Detect which cell encompasses the target text, then output its (X, Y) center coordinate. 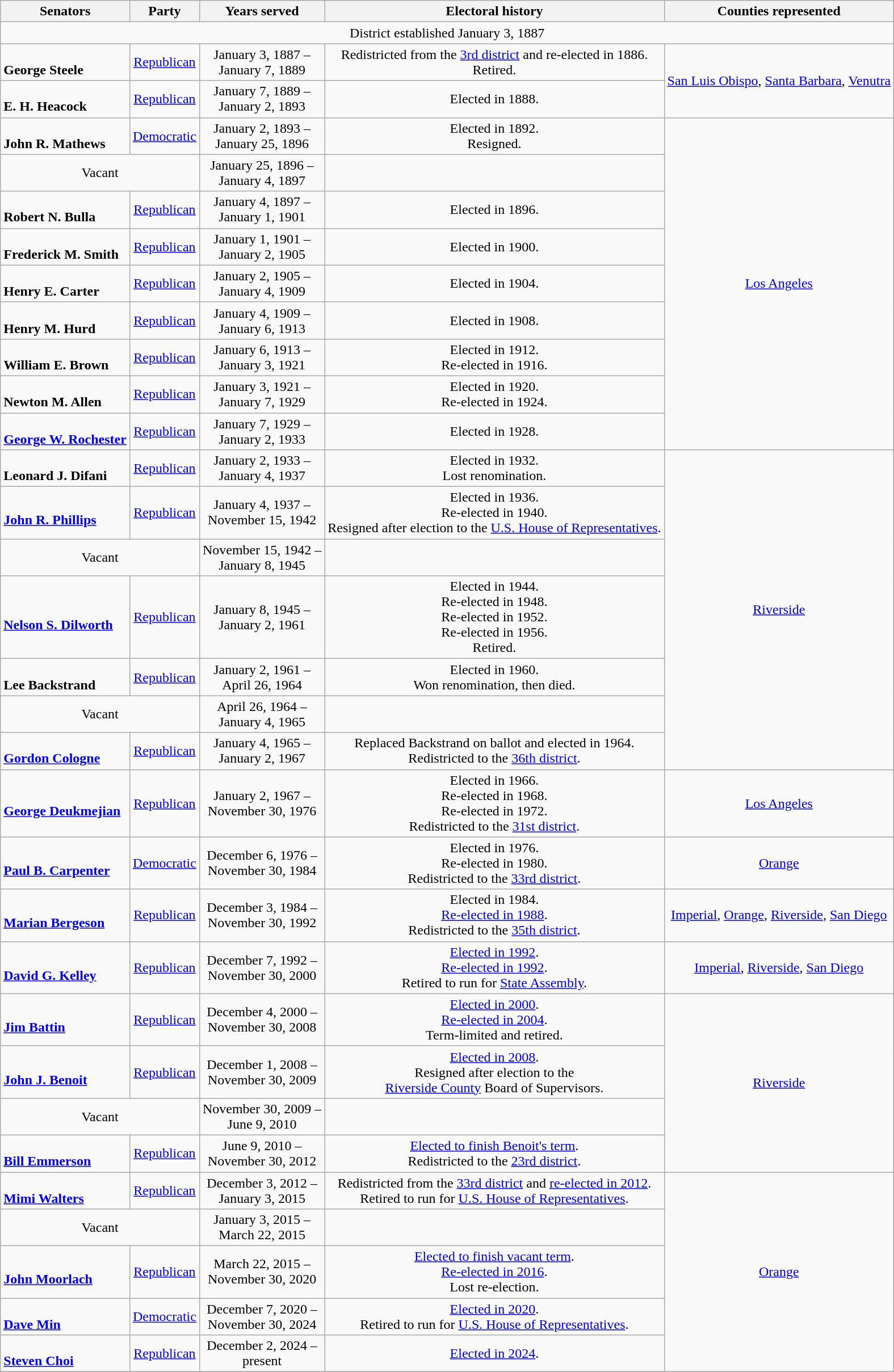
January 1, 1901 – January 2, 1905 (262, 246)
January 4, 1909 – January 6, 1913 (262, 320)
December 7, 2020 – November 30, 2024 (262, 1316)
Elected in 1944. Re-elected in 1948. Re-elected in 1952. Re-elected in 1956. Retired. (494, 617)
Redistricted from the 3rd district and re-elected in 1886. Retired. (494, 62)
Imperial, Orange, Riverside, San Diego (779, 915)
Replaced Backstrand on ballot and elected in 1964. Redistricted to the 36th district. (494, 751)
December 1, 2008 – November 30, 2009 (262, 1072)
E. H. Heacock (65, 99)
March 22, 2015 – November 30, 2020 (262, 1272)
George W. Rochester (65, 431)
January 2, 1961 – April 26, 1964 (262, 677)
Redistricted from the 33rd district and re-elected in 2012. Retired to run for U.S. House of Representatives. (494, 1190)
George Steele (65, 62)
January 8, 1945 – January 2, 1961 (262, 617)
David G. Kelley (65, 967)
Party (165, 11)
January 3, 1887 – January 7, 1889 (262, 62)
Elected in 1896. (494, 210)
January 25, 1896 – January 4, 1897 (262, 172)
John R. Mathews (65, 136)
Elected to finish Benoit's term. Redistricted to the 23rd district. (494, 1153)
Counties represented (779, 11)
Dave Min (65, 1316)
Elected in 2008. Resigned after election to the Riverside County Board of Supervisors. (494, 1072)
Elected in 1912. Re-elected in 1916. (494, 357)
John Moorlach (65, 1272)
June 9, 2010 – November 30, 2012 (262, 1153)
Robert N. Bulla (65, 210)
Henry M. Hurd (65, 320)
Elected to finish vacant term. Re-elected in 2016. Lost re-election. (494, 1272)
Elected in 1966. Re-elected in 1968. Re-elected in 1972. Redistricted to the 31st district. (494, 803)
Frederick M. Smith (65, 246)
William E. Brown (65, 357)
Electoral history (494, 11)
December 3, 1984 – November 30, 1992 (262, 915)
Jim Battin (65, 1020)
Elected in 2024. (494, 1354)
Henry E. Carter (65, 284)
January 4, 1937 – November 15, 1942 (262, 513)
Lee Backstrand (65, 677)
Elected in 1936. Re-elected in 1940. Resigned after election to the U.S. House of Representatives. (494, 513)
Newton M. Allen (65, 394)
Elected in 2000. Re-elected in 2004. Term-limited and retired. (494, 1020)
Elected in 1992. Re-elected in 1992. Retired to run for State Assembly. (494, 967)
Elected in 1888. (494, 99)
George Deukmejian (65, 803)
Leonard J. Difani (65, 469)
January 7, 1929 – January 2, 1933 (262, 431)
January 4, 1965 – January 2, 1967 (262, 751)
Paul B. Carpenter (65, 863)
December 4, 2000 – November 30, 2008 (262, 1020)
San Luis Obispo, Santa Barbara, Venutra (779, 81)
Nelson S. Dilworth (65, 617)
Elected in 1960. Won renomination, then died. (494, 677)
January 2, 1933 – January 4, 1937 (262, 469)
Gordon Cologne (65, 751)
Senators (65, 11)
January 2, 1893 – January 25, 1896 (262, 136)
December 7, 1992 – November 30, 2000 (262, 967)
January 3, 1921 – January 7, 1929 (262, 394)
November 15, 1942 – January 8, 1945 (262, 557)
Marian Bergeson (65, 915)
January 2, 1967 – November 30, 1976 (262, 803)
December 2, 2024 – present (262, 1354)
John J. Benoit (65, 1072)
January 7, 1889 – January 2, 1893 (262, 99)
January 3, 2015 – March 22, 2015 (262, 1228)
Elected in 1900. (494, 246)
Elected in 1932. Lost renomination. (494, 469)
Steven Choi (65, 1354)
April 26, 1964 – January 4, 1965 (262, 714)
Elected in 1928. (494, 431)
Elected in 1976. Re-elected in 1980. Redistricted to the 33rd district. (494, 863)
December 6, 1976 – November 30, 1984 (262, 863)
January 4, 1897 – January 1, 1901 (262, 210)
November 30, 2009 – June 9, 2010 (262, 1117)
Mimi Walters (65, 1190)
Imperial, Riverside, San Diego (779, 967)
Elected in 1892. Resigned. (494, 136)
Elected in 1904. (494, 284)
Years served (262, 11)
John R. Phillips (65, 513)
Bill Emmerson (65, 1153)
Elected in 1908. (494, 320)
District established January 3, 1887 (447, 33)
Elected in 2020. Retired to run for U.S. House of Representatives. (494, 1316)
Elected in 1984. Re-elected in 1988. Redistricted to the 35th district. (494, 915)
January 2, 1905 – January 4, 1909 (262, 284)
December 3, 2012 – January 3, 2015 (262, 1190)
Elected in 1920. Re-elected in 1924. (494, 394)
January 6, 1913 – January 3, 1921 (262, 357)
